Find where the given text appears and provide that cell's center as (X, Y) coordinate. 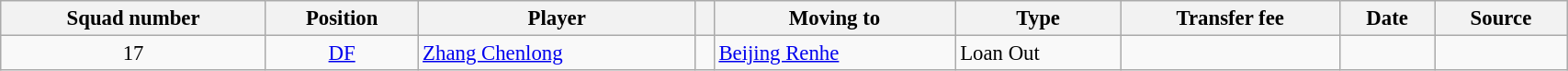
Beijing Renhe (834, 53)
DF (342, 53)
Transfer fee (1230, 18)
Squad number (134, 18)
Date (1387, 18)
Type (1038, 18)
Source (1501, 18)
17 (134, 53)
Zhang Chenlong (557, 53)
Loan Out (1038, 53)
Moving to (834, 18)
Player (557, 18)
Position (342, 18)
